Scan for the cell matching the given text and deliver its (X, Y) coordinate at center. 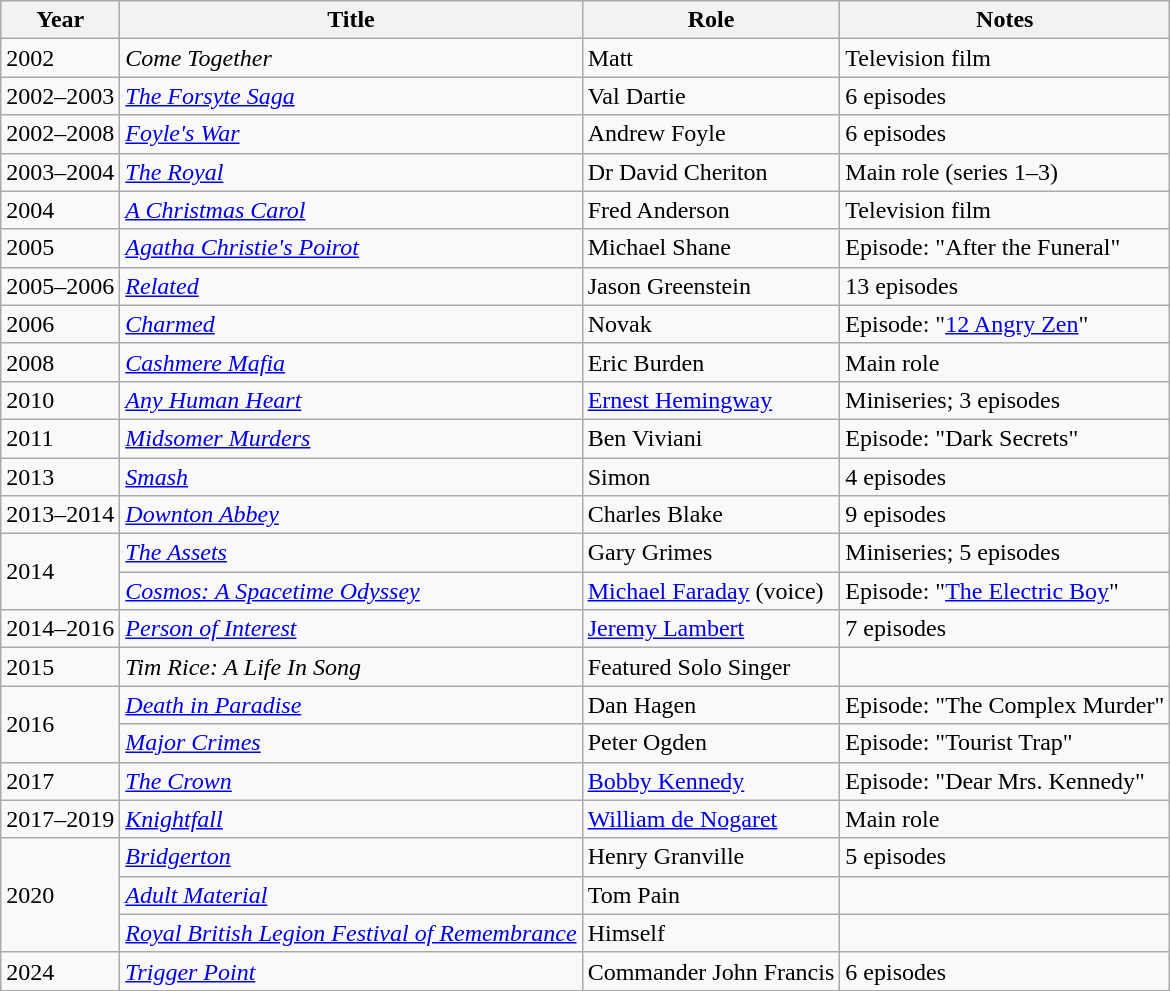
Cosmos: A Spacetime Odyssey (351, 591)
2013 (60, 477)
The Crown (351, 781)
Downton Abbey (351, 515)
Gary Grimes (711, 553)
Dan Hagen (711, 705)
Episode: "12 Angry Zen" (1005, 324)
Year (60, 20)
Main role (series 1–3) (1005, 172)
Ben Viviani (711, 438)
Val Dartie (711, 96)
Charmed (351, 324)
2014–2016 (60, 629)
2015 (60, 667)
Bridgerton (351, 857)
The Royal (351, 172)
Title (351, 20)
Cashmere Mafia (351, 362)
Major Crimes (351, 743)
Miniseries; 5 episodes (1005, 553)
9 episodes (1005, 515)
Adult Material (351, 895)
Novak (711, 324)
2013–2014 (60, 515)
Bobby Kennedy (711, 781)
Charles Blake (711, 515)
William de Nogaret (711, 819)
Episode: "The Electric Boy" (1005, 591)
Foyle's War (351, 134)
Simon (711, 477)
The Forsyte Saga (351, 96)
Person of Interest (351, 629)
Related (351, 286)
2014 (60, 572)
2002 (60, 58)
Midsomer Murders (351, 438)
Episode: "Tourist Trap" (1005, 743)
Role (711, 20)
Peter Ogden (711, 743)
Death in Paradise (351, 705)
13 episodes (1005, 286)
Agatha Christie's Poirot (351, 248)
Dr David Cheriton (711, 172)
2002–2003 (60, 96)
2011 (60, 438)
Notes (1005, 20)
2008 (60, 362)
2006 (60, 324)
A Christmas Carol (351, 210)
Royal British Legion Festival of Remembrance (351, 933)
Come Together (351, 58)
Smash (351, 477)
2005 (60, 248)
Any Human Heart (351, 400)
2010 (60, 400)
Knightfall (351, 819)
2016 (60, 724)
Episode: "After the Funeral" (1005, 248)
Fred Anderson (711, 210)
Featured Solo Singer (711, 667)
Episode: "Dark Secrets" (1005, 438)
Jeremy Lambert (711, 629)
2024 (60, 971)
2004 (60, 210)
5 episodes (1005, 857)
2020 (60, 895)
Ernest Hemingway (711, 400)
Matt (711, 58)
2017 (60, 781)
2002–2008 (60, 134)
Michael Shane (711, 248)
Henry Granville (711, 857)
7 episodes (1005, 629)
Commander John Francis (711, 971)
Episode: "Dear Mrs. Kennedy" (1005, 781)
2005–2006 (60, 286)
2003–2004 (60, 172)
Episode: "The Complex Murder" (1005, 705)
Jason Greenstein (711, 286)
The Assets (351, 553)
4 episodes (1005, 477)
Eric Burden (711, 362)
Andrew Foyle (711, 134)
Trigger Point (351, 971)
Michael Faraday (voice) (711, 591)
Tom Pain (711, 895)
Miniseries; 3 episodes (1005, 400)
Tim Rice: A Life In Song (351, 667)
Himself (711, 933)
2017–2019 (60, 819)
